Return (X, Y) of the center of cell containing provided text 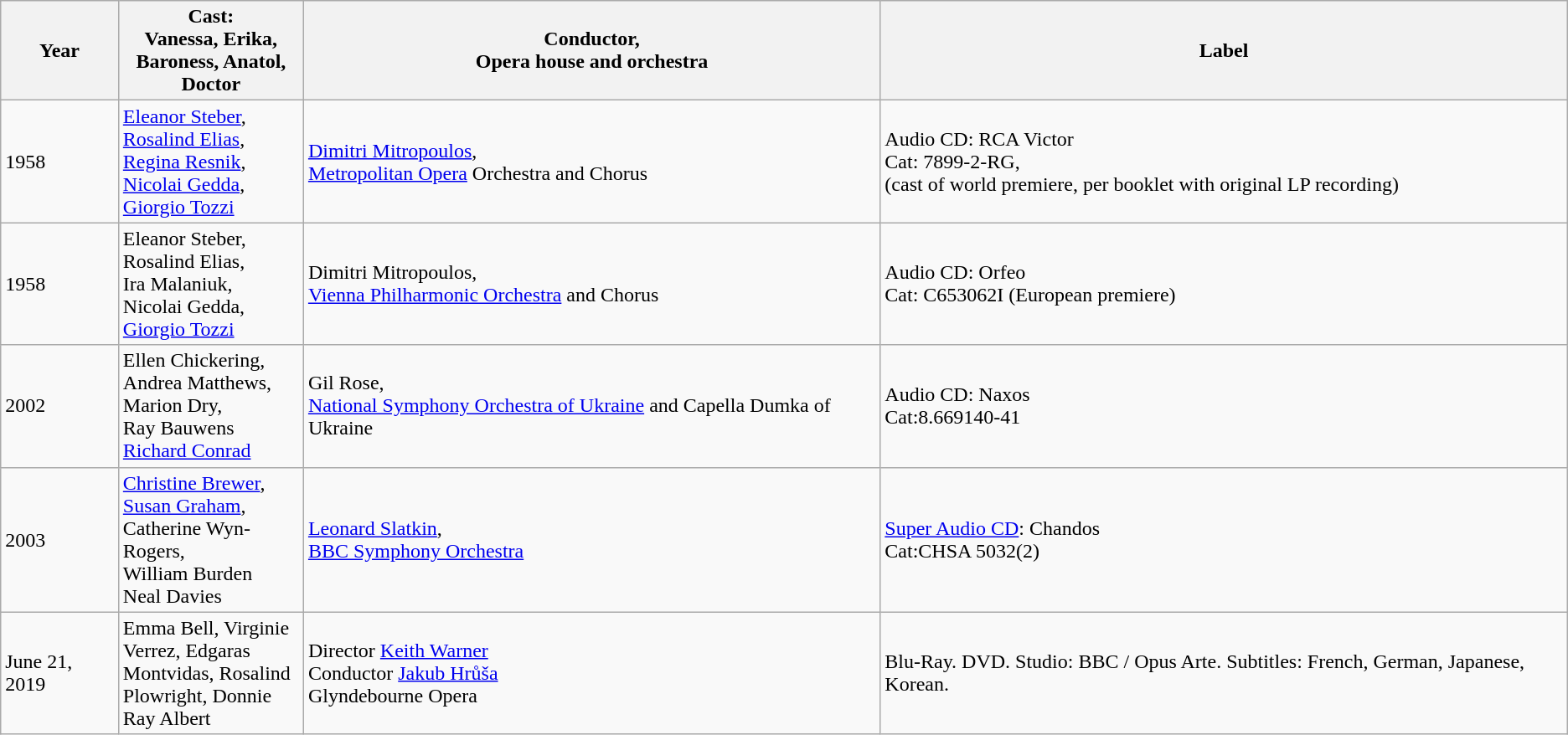
Year (60, 50)
Conductor,Opera house and orchestra (591, 50)
Audio CD: RCA Victor Cat: 7899-2-RG,(cast of world premiere, per booklet with original LP recording) (1224, 162)
Dimitri Mitropoulos,Vienna Philharmonic Orchestra and Chorus (591, 284)
Emma Bell, Virginie Verrez, Edgaras Montvidas, Rosalind Plowright, Donnie Ray Albert (211, 673)
Super Audio CD: Chandos Cat:CHSA 5032(2) (1224, 539)
2003 (60, 539)
Audio CD: Naxos Cat:8.669140-41 (1224, 406)
Cast:Vanessa, Erika,Baroness, Anatol, Doctor (211, 50)
Label (1224, 50)
June 21, 2019 (60, 673)
Dimitri Mitropoulos, Metropolitan Opera Orchestra and Chorus (591, 162)
Eleanor Steber,Rosalind Elias,Regina Resnik,Nicolai Gedda,Giorgio Tozzi (211, 162)
Director Keith WarnerConductor Jakub HrůšaGlyndebourne Opera (591, 673)
Eleanor Steber, Rosalind Elias,Ira Malaniuk,Nicolai Gedda,Giorgio Tozzi (211, 284)
Leonard Slatkin,BBC Symphony Orchestra (591, 539)
Blu-Ray. DVD. Studio: BBC / Opus Arte. Subtitles: French, German, Japanese, Korean. (1224, 673)
Ellen Chickering,Andrea Matthews,Marion Dry,Ray BauwensRichard Conrad (211, 406)
Audio CD: Orfeo Cat: C653062I (European premiere) (1224, 284)
Christine Brewer,Susan Graham,Catherine Wyn-Rogers,William Burden Neal Davies (211, 539)
2002 (60, 406)
Gil Rose,National Symphony Orchestra of Ukraine and Capella Dumka of Ukraine (591, 406)
